Output the (x, y) coordinate of the center of the cell containing the given text.  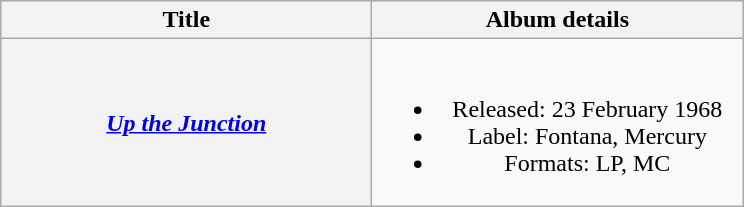
Album details (558, 20)
Released: 23 February 1968Label: Fontana, MercuryFormats: LP, MC (558, 122)
Up the Junction (186, 122)
Title (186, 20)
